Extract the [x, y] coordinate from the center of the cell holding the provided text.  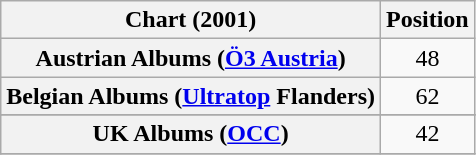
62 [428, 96]
Austrian Albums (Ö3 Austria) [191, 58]
48 [428, 58]
UK Albums (OCC) [191, 134]
Belgian Albums (Ultratop Flanders) [191, 96]
42 [428, 134]
Position [428, 20]
Chart (2001) [191, 20]
